Detect which cell encompasses the target text, then output its [X, Y] center coordinate. 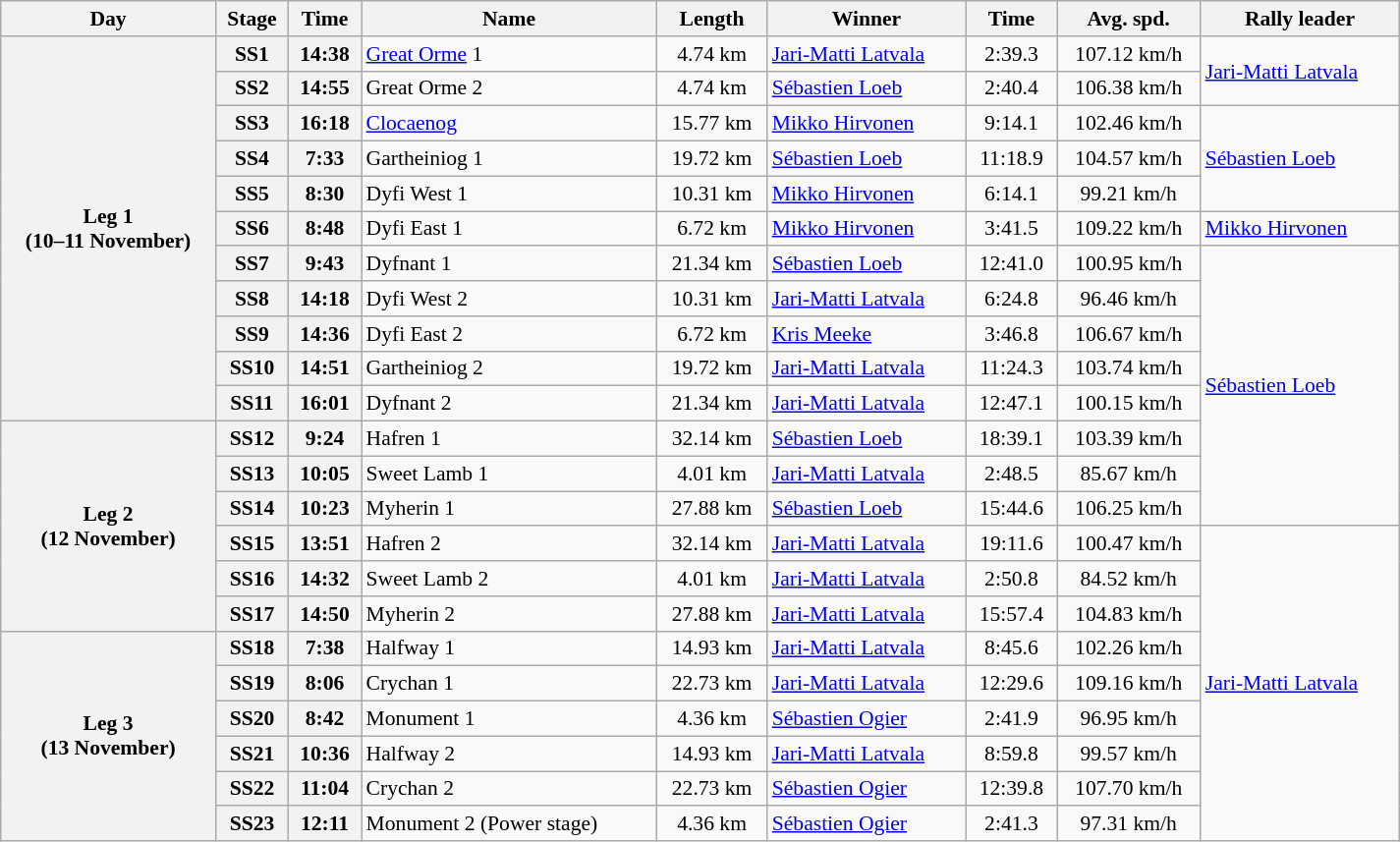
2:40.4 [1011, 88]
106.25 km/h [1129, 509]
15:57.4 [1011, 614]
103.74 km/h [1129, 368]
Monument 1 [509, 719]
8:42 [324, 719]
99.57 km/h [1129, 754]
10:23 [324, 509]
96.95 km/h [1129, 719]
6:24.8 [1011, 299]
SS6 [252, 229]
Day [108, 19]
11:24.3 [1011, 368]
14:36 [324, 334]
7:38 [324, 648]
SS23 [252, 824]
19:11.6 [1011, 544]
109.22 km/h [1129, 229]
15.77 km [711, 124]
2:41.3 [1011, 824]
Monument 2 (Power stage) [509, 824]
SS19 [252, 684]
14:51 [324, 368]
Stage [252, 19]
12:11 [324, 824]
Sweet Lamb 2 [509, 579]
8:45.6 [1011, 648]
Length [711, 19]
8:59.8 [1011, 754]
Winner [867, 19]
103.39 km/h [1129, 439]
97.31 km/h [1129, 824]
SS14 [252, 509]
3:46.8 [1011, 334]
SS12 [252, 439]
104.57 km/h [1129, 159]
12:39.8 [1011, 789]
2:48.5 [1011, 474]
Dyfnant 2 [509, 404]
106.67 km/h [1129, 334]
16:18 [324, 124]
SS18 [252, 648]
Dyfi East 1 [509, 229]
Avg. spd. [1129, 19]
SS22 [252, 789]
SS13 [252, 474]
Crychan 2 [509, 789]
14:55 [324, 88]
SS11 [252, 404]
Dyfi West 2 [509, 299]
107.12 km/h [1129, 54]
Myherin 2 [509, 614]
2:39.3 [1011, 54]
Myherin 1 [509, 509]
16:01 [324, 404]
Sweet Lamb 1 [509, 474]
Hafren 1 [509, 439]
8:30 [324, 194]
3:41.5 [1011, 229]
85.67 km/h [1129, 474]
SS1 [252, 54]
15:44.6 [1011, 509]
SS2 [252, 88]
Clocaenog [509, 124]
Dyfnant 1 [509, 264]
102.26 km/h [1129, 648]
100.15 km/h [1129, 404]
14:18 [324, 299]
Halfway 1 [509, 648]
107.70 km/h [1129, 789]
12:47.1 [1011, 404]
9:24 [324, 439]
Dyfi West 1 [509, 194]
Leg 2(12 November) [108, 527]
14:50 [324, 614]
Leg 3(13 November) [108, 736]
SS3 [252, 124]
Great Orme 1 [509, 54]
6:14.1 [1011, 194]
Leg 1(10–11 November) [108, 229]
Kris Meeke [867, 334]
109.16 km/h [1129, 684]
Gartheiniog 2 [509, 368]
10:05 [324, 474]
8:06 [324, 684]
84.52 km/h [1129, 579]
SS7 [252, 264]
Hafren 2 [509, 544]
SS8 [252, 299]
13:51 [324, 544]
12:29.6 [1011, 684]
Name [509, 19]
14:32 [324, 579]
Dyfi East 2 [509, 334]
96.46 km/h [1129, 299]
SS9 [252, 334]
8:48 [324, 229]
SS20 [252, 719]
7:33 [324, 159]
Crychan 1 [509, 684]
11:18.9 [1011, 159]
Rally leader [1301, 19]
Halfway 2 [509, 754]
2:50.8 [1011, 579]
Gartheiniog 1 [509, 159]
SS5 [252, 194]
99.21 km/h [1129, 194]
10:36 [324, 754]
SS15 [252, 544]
106.38 km/h [1129, 88]
102.46 km/h [1129, 124]
Great Orme 2 [509, 88]
12:41.0 [1011, 264]
SS16 [252, 579]
SS10 [252, 368]
9:43 [324, 264]
100.47 km/h [1129, 544]
SS17 [252, 614]
11:04 [324, 789]
9:14.1 [1011, 124]
104.83 km/h [1129, 614]
SS4 [252, 159]
100.95 km/h [1129, 264]
SS21 [252, 754]
2:41.9 [1011, 719]
14:38 [324, 54]
18:39.1 [1011, 439]
